Extract the [x, y] coordinate from the center of the cell holding the provided text.  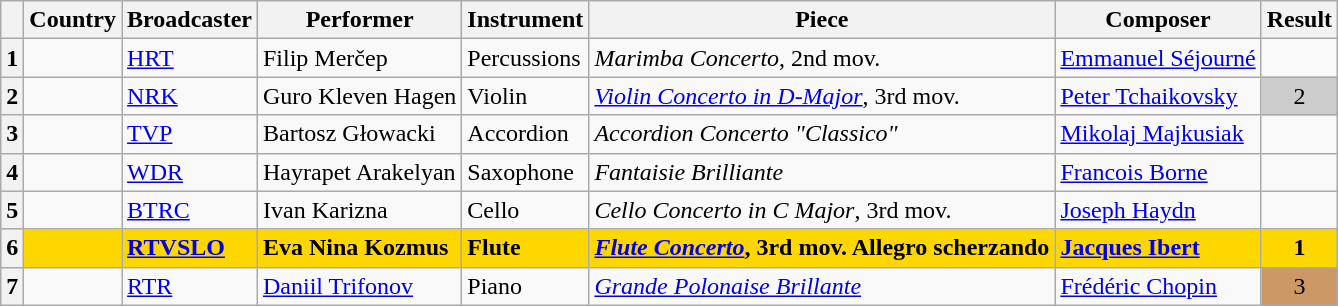
WDR [190, 172]
Flute [526, 248]
Accordion [526, 134]
Peter Tchaikovsky [1158, 96]
Instrument [526, 20]
Composer [1158, 20]
Guro Kleven Hagen [359, 96]
Piece [822, 20]
6 [12, 248]
Accordion Concerto "Classico" [822, 134]
Mikolaj Majkusiak [1158, 134]
Filip Merčep [359, 58]
HRT [190, 58]
Percussions [526, 58]
Marimba Concerto, 2nd mov. [822, 58]
Violin Concerto in D-Major, 3rd mov. [822, 96]
Emmanuel Séjourné [1158, 58]
Joseph Haydn [1158, 210]
Hayrapet Arakelyan [359, 172]
Saxophone [526, 172]
Cello Concerto in C Major, 3rd mov. [822, 210]
Broadcaster [190, 20]
4 [12, 172]
7 [12, 286]
Cello [526, 210]
TVP [190, 134]
Flute Concerto, 3rd mov. Allegro scherzando [822, 248]
Frédéric Chopin [1158, 286]
Country [73, 20]
5 [12, 210]
Performer [359, 20]
Francois Borne [1158, 172]
Result [1299, 20]
Jacques Ibert [1158, 248]
Bartosz Głowacki [359, 134]
Violin [526, 96]
Piano [526, 286]
Grande Polonaise Brillante [822, 286]
RTR [190, 286]
Eva Nina Kozmus [359, 248]
RTVSLO [190, 248]
BTRC [190, 210]
Daniil Trifonov [359, 286]
NRK [190, 96]
Fantaisie Brilliante [822, 172]
Ivan Karizna [359, 210]
